Find where the given text appears and provide that cell's center as (x, y) coordinate. 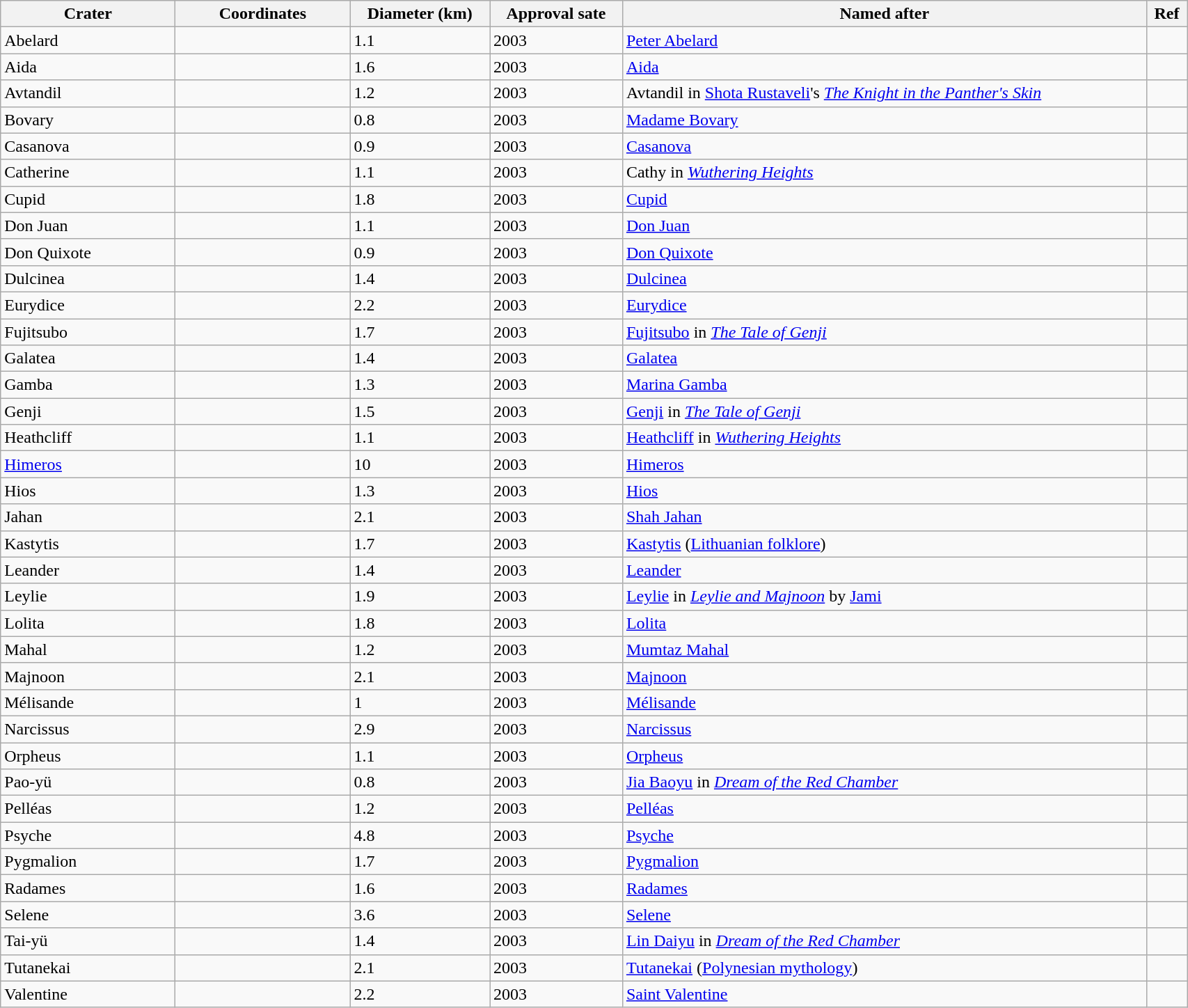
4.8 (420, 835)
Kastytis (88, 544)
Jia Baoyu in Dream of the Red Chamber (884, 782)
Lin Daiyu in Dream of the Red Chamber (884, 941)
Mumtaz Mahal (884, 649)
Named after (884, 14)
Fujitsubo in The Tale of Genji (884, 332)
Gamba (88, 385)
Saint Valentine (884, 994)
Leylie in Leylie and Majnoon by Jami (884, 597)
Avtandil (88, 93)
Approval sate (557, 14)
Catherine (88, 173)
Pao-yü (88, 782)
Kastytis (Lithuanian folklore) (884, 544)
Heathcliff (88, 438)
Diameter (km) (420, 14)
Avtandil in Shota Rustaveli's The Knight in the Panther's Skin (884, 93)
Bovary (88, 120)
Leylie (88, 597)
Valentine (88, 994)
Cathy in Wuthering Heights (884, 173)
Jahan (88, 517)
1.5 (420, 411)
Marina Gamba (884, 385)
1 (420, 702)
Heathcliff in Wuthering Heights (884, 438)
1.9 (420, 597)
Abelard (88, 40)
Tai-yü (88, 941)
Ref (1166, 14)
Crater (88, 14)
Genji (88, 411)
Fujitsubo (88, 332)
Shah Jahan (884, 517)
Coordinates (263, 14)
Peter Abelard (884, 40)
2.9 (420, 729)
Tutanekai (Polynesian mythology) (884, 968)
Tutanekai (88, 968)
Genji in The Tale of Genji (884, 411)
Mahal (88, 649)
10 (420, 464)
Madame Bovary (884, 120)
3.6 (420, 915)
